Identify which cell holds the provided text, then report its (x, y) central coordinate. 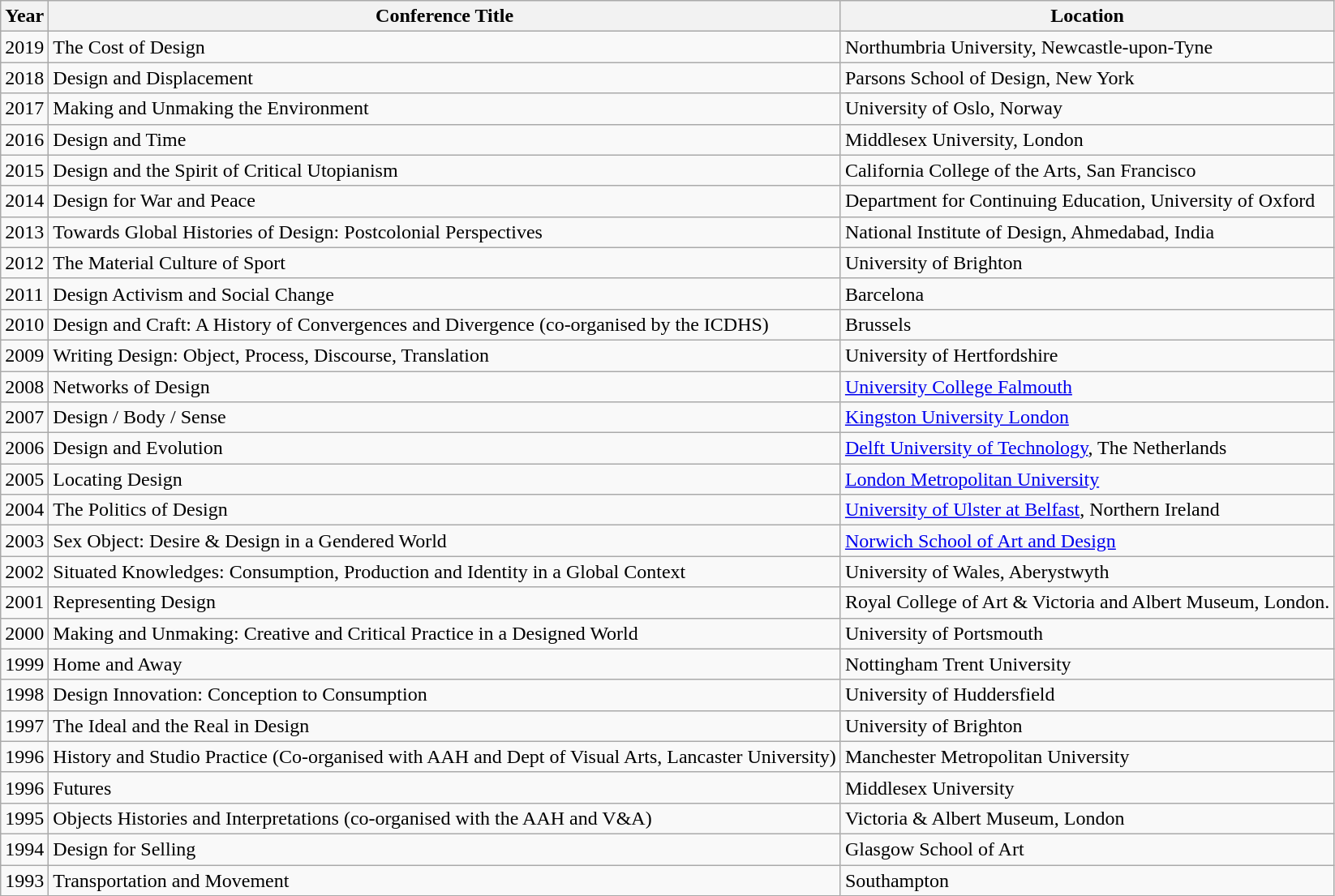
2002 (24, 572)
2008 (24, 387)
Design and the Spirit of Critical Utopianism (444, 170)
The Cost of Design (444, 47)
2009 (24, 355)
Representing Design (444, 602)
Nottingham Trent University (1087, 664)
Design for Selling (444, 849)
History and Studio Practice (Co-organised with AAH and Dept of Visual Arts, Lancaster University) (444, 757)
Middlesex University (1087, 787)
2003 (24, 541)
Design and Craft: A History of Convergences and Divergence (co-organised by the ICDHS) (444, 324)
University of Ulster at Belfast, Northern Ireland (1087, 510)
Sex Object: Desire & Design in a Gendered World (444, 541)
2014 (24, 201)
Towards Global Histories of Design: Postcolonial Perspectives (444, 232)
Transportation and Movement (444, 880)
2004 (24, 510)
The Material Culture of Sport (444, 263)
1995 (24, 818)
National Institute of Design, Ahmedabad, India (1087, 232)
Delft University of Technology, The Netherlands (1087, 448)
Southampton (1087, 880)
2019 (24, 47)
2000 (24, 633)
Making and Unmaking the Environment (444, 109)
1999 (24, 664)
Glasgow School of Art (1087, 849)
1993 (24, 880)
Networks of Design (444, 387)
Department for Continuing Education, University of Oxford (1087, 201)
2013 (24, 232)
2017 (24, 109)
University College Falmouth (1087, 387)
University of Huddersfield (1087, 695)
Home and Away (444, 664)
Situated Knowledges: Consumption, Production and Identity in a Global Context (444, 572)
The Ideal and the Real in Design (444, 726)
2012 (24, 263)
The Politics of Design (444, 510)
Barcelona (1087, 294)
Making and Unmaking: Creative and Critical Practice in a Designed World (444, 633)
Design and Evolution (444, 448)
Royal College of Art & Victoria and Albert Museum, London. (1087, 602)
University of Wales, Aberystwyth (1087, 572)
2005 (24, 479)
2001 (24, 602)
Design for War and Peace (444, 201)
Design and Time (444, 139)
2016 (24, 139)
Northumbria University, Newcastle-upon-Tyne (1087, 47)
Locating Design (444, 479)
1994 (24, 849)
Objects Histories and Interpretations (co-organised with the AAH and V&A) (444, 818)
2015 (24, 170)
Design Activism and Social Change (444, 294)
University of Portsmouth (1087, 633)
Futures (444, 787)
2018 (24, 78)
Brussels (1087, 324)
2011 (24, 294)
2006 (24, 448)
Writing Design: Object, Process, Discourse, Translation (444, 355)
Design / Body / Sense (444, 418)
California College of the Arts, San Francisco (1087, 170)
University of Hertfordshire (1087, 355)
Victoria & Albert Museum, London (1087, 818)
1997 (24, 726)
Manchester Metropolitan University (1087, 757)
Design and Displacement (444, 78)
Parsons School of Design, New York (1087, 78)
1998 (24, 695)
Year (24, 16)
Design Innovation: Conception to Consumption (444, 695)
Location (1087, 16)
2007 (24, 418)
Norwich School of Art and Design (1087, 541)
University of Oslo, Norway (1087, 109)
Kingston University London (1087, 418)
Conference Title (444, 16)
London Metropolitan University (1087, 479)
2010 (24, 324)
Middlesex University, London (1087, 139)
